Identify which cell holds the provided text, then report its (X, Y) central coordinate. 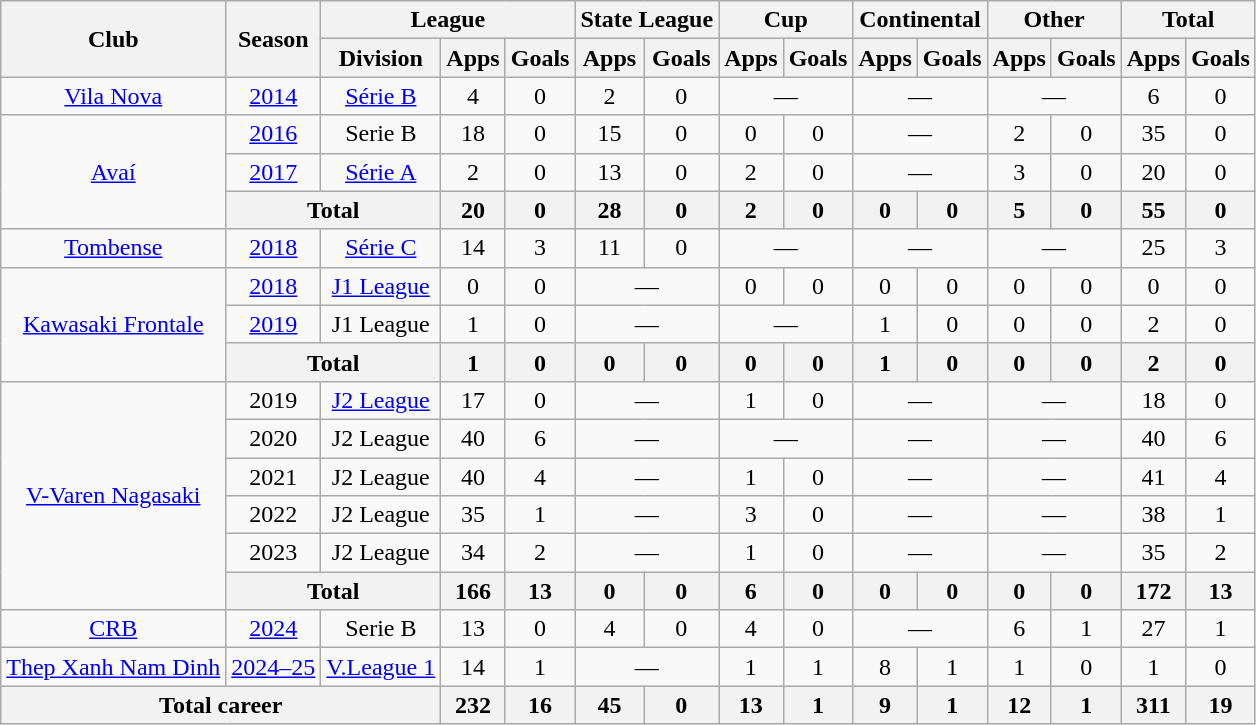
Vila Nova (114, 96)
2016 (274, 134)
Série C (381, 248)
Série A (381, 172)
41 (1153, 477)
311 (1153, 705)
Division (381, 58)
CRB (114, 629)
28 (610, 210)
Cup (786, 20)
Avaí (114, 172)
12 (1019, 705)
15 (610, 134)
Total career (221, 705)
2017 (274, 172)
2023 (274, 553)
2024–25 (274, 667)
V.League 1 (381, 667)
25 (1153, 248)
55 (1153, 210)
2014 (274, 96)
27 (1153, 629)
Season (274, 39)
5 (1019, 210)
Thep Xanh Nam Dinh (114, 667)
8 (885, 667)
11 (610, 248)
Tombense (114, 248)
2020 (274, 438)
166 (473, 591)
Série B (381, 96)
38 (1153, 515)
2021 (274, 477)
45 (610, 705)
Club (114, 39)
232 (473, 705)
V-Varen Nagasaki (114, 495)
Other (1054, 20)
16 (540, 705)
League (448, 20)
9 (885, 705)
172 (1153, 591)
34 (473, 553)
Continental (920, 20)
2024 (274, 629)
17 (473, 400)
19 (1221, 705)
2022 (274, 515)
Kawasaki Frontale (114, 324)
State League (647, 20)
